Scan for the cell matching the given text and deliver its (x, y) coordinate at center. 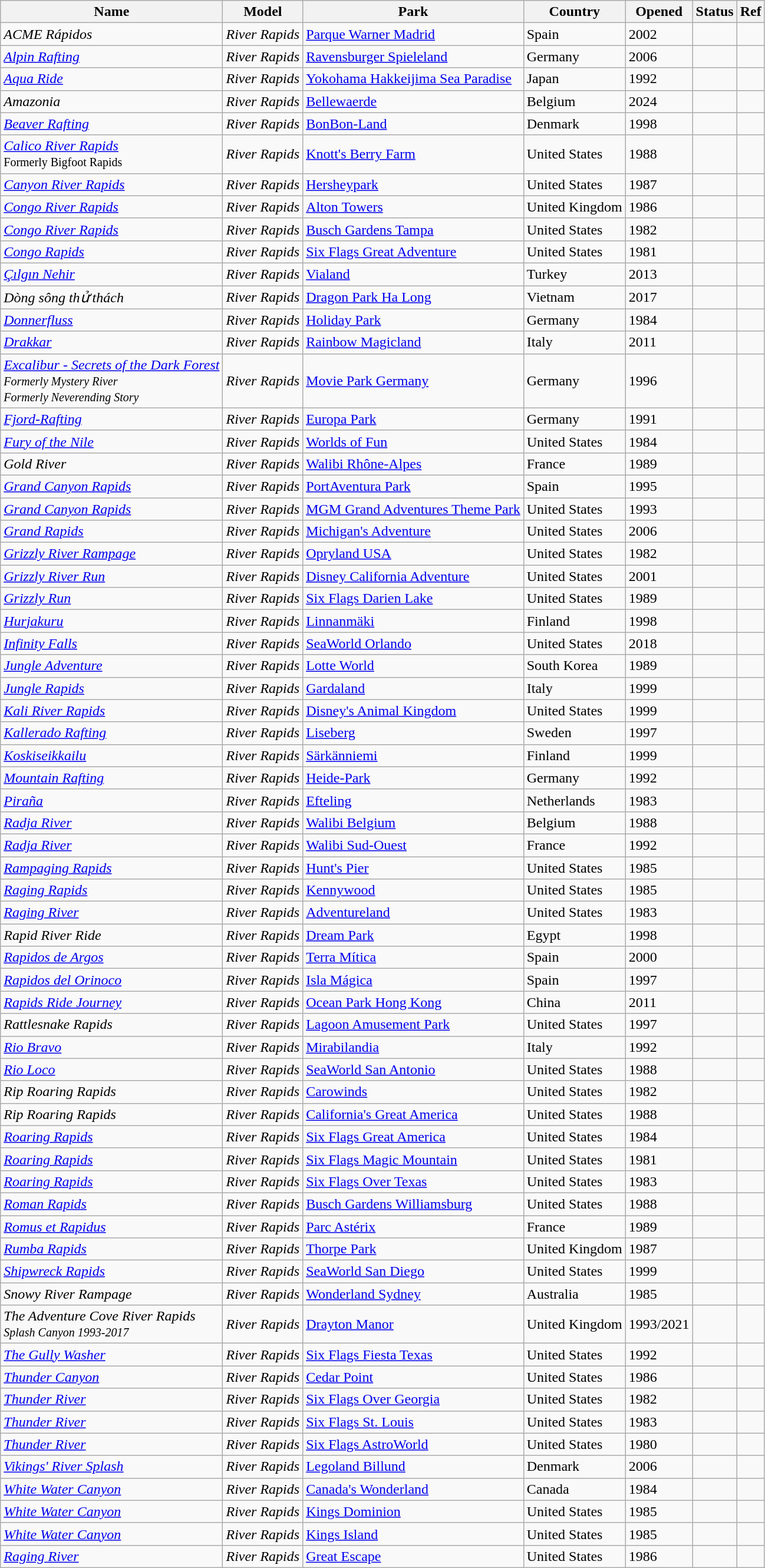
Calico River RapidsFormerly Bigfoot Rapids (112, 154)
Piraña (112, 800)
1993/2021 (659, 1325)
Hurjakuru (112, 621)
1991 (659, 419)
Six Flags Fiesta Texas (414, 1355)
Rio Bravo (112, 1047)
Europa Park (414, 419)
Grand Rapids (112, 532)
PortAventura Park (414, 486)
Adventureland (414, 913)
2018 (659, 643)
Netherlands (574, 800)
Çılgın Nehir (112, 274)
Excalibur - Secrets of the Dark ForestFormerly Mystery RiverFormerly Neverending Story (112, 381)
Heide-Park (414, 778)
Rapid River Ride (112, 935)
Kali River Rapids (112, 711)
China (574, 1002)
Särkänniemi (414, 755)
Michigan's Adventure (414, 532)
Kennywood (414, 890)
Linnanmäki (414, 621)
Romus et Rapidus (112, 1226)
Kallerado Rafting (112, 733)
2013 (659, 274)
Grizzly River Rampage (112, 554)
Grizzly River Run (112, 576)
Walibi Belgium (414, 823)
Alton Towers (414, 207)
2000 (659, 958)
Grizzly Run (112, 599)
Egypt (574, 935)
Canada (574, 1489)
Efteling (414, 800)
Gold River (112, 464)
Park (414, 12)
Canada's Wonderland (414, 1489)
Fjord-Rafting (112, 419)
South Korea (574, 666)
Busch Gardens Tampa (414, 229)
The Gully Washer (112, 1355)
Thunder Canyon (112, 1377)
Dòng sông thử thách (112, 297)
The Adventure Cove River RapidsSplash Canyon 1993-2017 (112, 1325)
Infinity Falls (112, 643)
Rampaging Rapids (112, 868)
Vikings' River Splash (112, 1467)
Canyon River Rapids (112, 184)
Vietnam (574, 297)
Gardaland (414, 688)
Ref (751, 12)
Six Flags Over Texas (414, 1181)
Rainbow Magicland (414, 342)
Terra Mítica (414, 958)
Australia (574, 1294)
Yokohama Hakkeijima Sea Paradise (414, 79)
Ocean Park Hong Kong (414, 1002)
Carowinds (414, 1092)
Vialand (414, 274)
Legoland Billund (414, 1467)
Status (714, 12)
Rumba Rapids (112, 1249)
Disney California Adventure (414, 576)
Walibi Rhône-Alpes (414, 464)
SeaWorld San Diego (414, 1272)
Six Flags Darien Lake (414, 599)
Knott's Berry Farm (414, 154)
Rattlesnake Rapids (112, 1025)
Hunt's Pier (414, 868)
Japan (574, 79)
Rio Loco (112, 1069)
2002 (659, 34)
Mirabilandia (414, 1047)
Dragon Park Ha Long (414, 297)
Six Flags Great Adventure (414, 252)
Amazonia (112, 101)
Sweden (574, 733)
Mountain Rafting (112, 778)
1996 (659, 381)
2024 (659, 101)
Thorpe Park (414, 1249)
Worlds of Fun (414, 441)
Koskiseikkailu (112, 755)
Alpin Rafting (112, 57)
Drakkar (112, 342)
Kings Island (414, 1534)
Cedar Point (414, 1377)
Busch Gardens Williamsburg (414, 1204)
Fury of the Nile (112, 441)
2001 (659, 576)
Six Flags AstroWorld (414, 1444)
BonBon-Land (414, 124)
Isla Mágica (414, 980)
Country (574, 12)
Congo Rapids (112, 252)
Hersheypark (414, 184)
Six Flags Over Georgia (414, 1399)
2017 (659, 297)
Aqua Ride (112, 79)
Liseberg (414, 733)
Jungle Adventure (112, 666)
1980 (659, 1444)
Donnerfluss (112, 320)
Rapidos del Orinoco (112, 980)
Kings Dominion (414, 1511)
Beaver Rafting (112, 124)
Bellewaerde (414, 101)
Six Flags St. Louis (414, 1422)
Wonderland Sydney (414, 1294)
Disney's Animal Kingdom (414, 711)
ACME Rápidos (112, 34)
Drayton Manor (414, 1325)
Rapidos de Argos (112, 958)
Ravensburger Spieleland (414, 57)
1995 (659, 486)
Jungle Rapids (112, 688)
Parque Warner Madrid (414, 34)
Turkey (574, 274)
Parc Astérix (414, 1226)
California's Great America (414, 1114)
Opened (659, 12)
MGM Grand Adventures Theme Park (414, 509)
Movie Park Germany (414, 381)
Walibi Sud-Ouest (414, 845)
SeaWorld San Antonio (414, 1069)
Great Escape (414, 1556)
Six Flags Magic Mountain (414, 1159)
SeaWorld Orlando (414, 643)
1993 (659, 509)
Rapids Ride Journey (112, 1002)
Model (263, 12)
Opryland USA (414, 554)
Roman Rapids (112, 1204)
Snowy River Rampage (112, 1294)
Holiday Park (414, 320)
Shipwreck Rapids (112, 1272)
Lagoon Amusement Park (414, 1025)
Dream Park (414, 935)
Six Flags Great America (414, 1137)
Raging Rapids (112, 890)
Name (112, 12)
Lotte World (414, 666)
